Provide the (X, Y) coordinate of the cell's center where the given text is located.  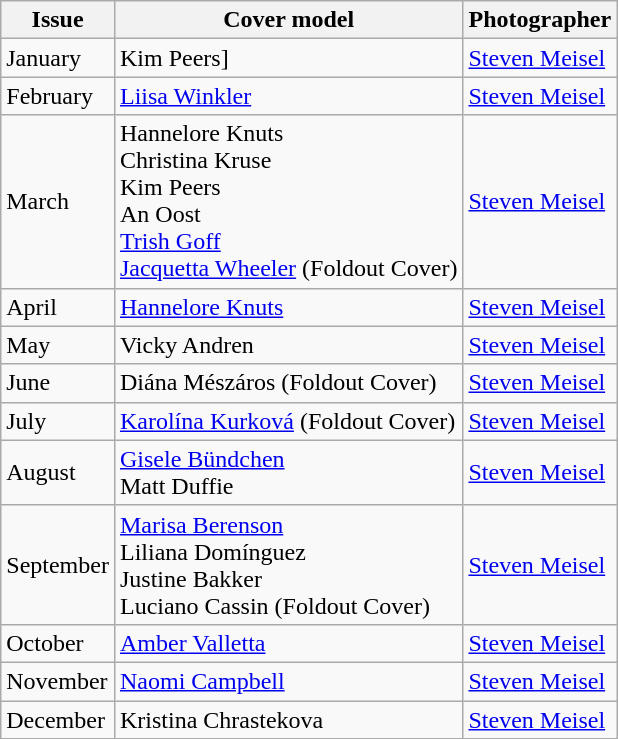
December (58, 719)
April (58, 307)
Karolína Kurková (Foldout Cover) (288, 421)
September (58, 564)
August (58, 472)
May (58, 345)
Amber Valletta (288, 643)
February (58, 96)
Photographer (540, 20)
Diána Mészáros (Foldout Cover) (288, 383)
Kim Peers] (288, 58)
Hannelore KnutsChristina KruseKim PeersAn OostTrish GoffJacquetta Wheeler (Foldout Cover) (288, 202)
June (58, 383)
Naomi Campbell (288, 681)
July (58, 421)
October (58, 643)
Cover model (288, 20)
November (58, 681)
Hannelore Knuts (288, 307)
Liisa Winkler (288, 96)
Gisele Bündchen Matt Duffie (288, 472)
March (58, 202)
Issue (58, 20)
Marisa BerensonLiliana DomínguezJustine BakkerLuciano Cassin (Foldout Cover) (288, 564)
Vicky Andren (288, 345)
Kristina Chrastekova (288, 719)
January (58, 58)
